Find where the given text appears and provide that cell's center as [x, y] coordinate. 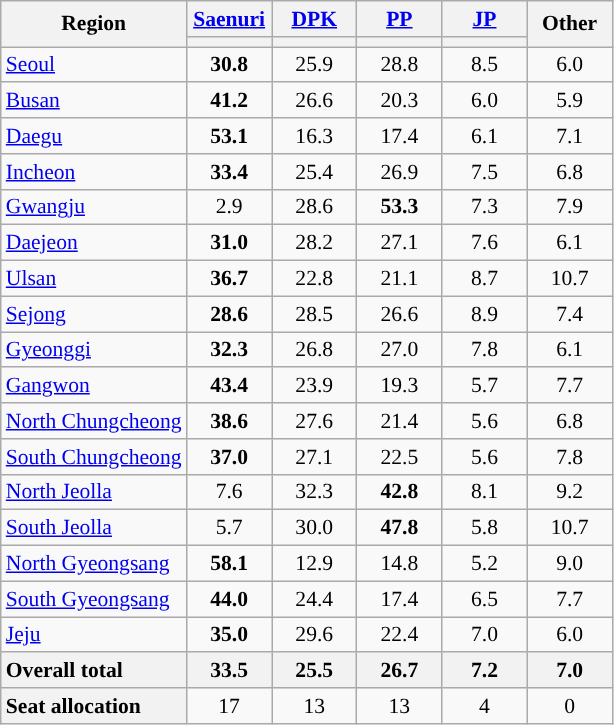
24.4 [314, 599]
26.9 [400, 172]
Incheon [94, 172]
7.9 [570, 207]
22.5 [400, 457]
7.1 [570, 136]
36.7 [230, 279]
8.9 [484, 314]
7.3 [484, 207]
21.4 [400, 421]
4 [484, 706]
26.7 [400, 671]
43.4 [230, 386]
JP [484, 19]
22.4 [400, 635]
8.7 [484, 279]
29.6 [314, 635]
South Chungcheong [94, 457]
6.5 [484, 599]
2.9 [230, 207]
8.5 [484, 65]
Jeju [94, 635]
22.8 [314, 279]
44.0 [230, 599]
31.0 [230, 243]
27.6 [314, 421]
Busan [94, 101]
9.2 [570, 492]
0 [570, 706]
33.4 [230, 172]
Saenuri [230, 19]
South Jeolla [94, 528]
26.8 [314, 350]
23.9 [314, 386]
58.1 [230, 564]
9.0 [570, 564]
7.2 [484, 671]
25.5 [314, 671]
7.4 [570, 314]
Seat allocation [94, 706]
Ulsan [94, 279]
17 [230, 706]
5.9 [570, 101]
21.1 [400, 279]
28.8 [400, 65]
25.4 [314, 172]
19.3 [400, 386]
Sejong [94, 314]
33.5 [230, 671]
30.0 [314, 528]
14.8 [400, 564]
Daejeon [94, 243]
20.3 [400, 101]
North Chungcheong [94, 421]
16.3 [314, 136]
53.3 [400, 207]
30.8 [230, 65]
PP [400, 19]
27.0 [400, 350]
53.1 [230, 136]
Seoul [94, 65]
12.9 [314, 564]
DPK [314, 19]
Daegu [94, 136]
37.0 [230, 457]
5.8 [484, 528]
28.2 [314, 243]
41.2 [230, 101]
5.2 [484, 564]
42.8 [400, 492]
Gyeonggi [94, 350]
Gwangju [94, 207]
47.8 [400, 528]
North Gyeongsang [94, 564]
28.5 [314, 314]
38.6 [230, 421]
7.5 [484, 172]
North Jeolla [94, 492]
8.1 [484, 492]
35.0 [230, 635]
Gangwon [94, 386]
25.9 [314, 65]
Overall total [94, 671]
Other [570, 24]
South Gyeongsang [94, 599]
Region [94, 24]
